Return (x, y) of the center of cell containing provided text 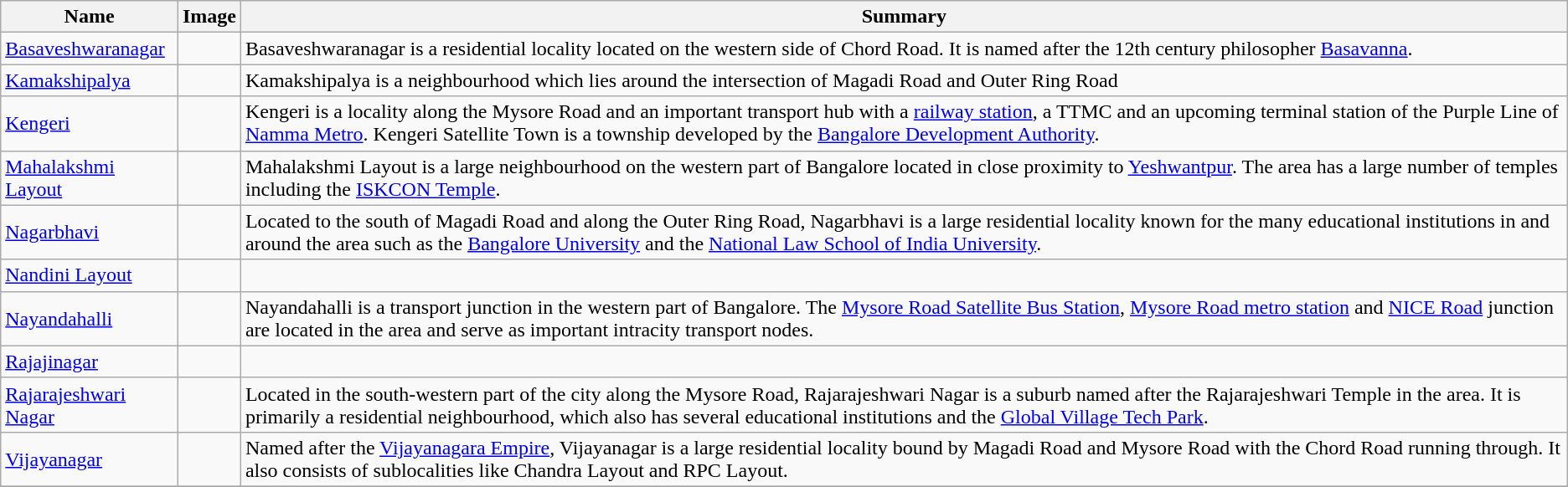
Kamakshipalya is a neighbourhood which lies around the intersection of Magadi Road and Outer Ring Road (904, 80)
Mahalakshmi Layout (90, 177)
Name (90, 17)
Rajajinagar (90, 361)
Kengeri (90, 124)
Nandini Layout (90, 275)
Basaveshwaranagar is a residential locality located on the western side of Chord Road. It is named after the 12th century philosopher Basavanna. (904, 49)
Image (209, 17)
Nayandahalli (90, 318)
Nagarbhavi (90, 233)
Kamakshipalya (90, 80)
Rajarajeshwari Nagar (90, 405)
Vijayanagar (90, 459)
Summary (904, 17)
Basaveshwaranagar (90, 49)
